Return the (x, y) coordinate for the center point of the cell that contains the specified text.  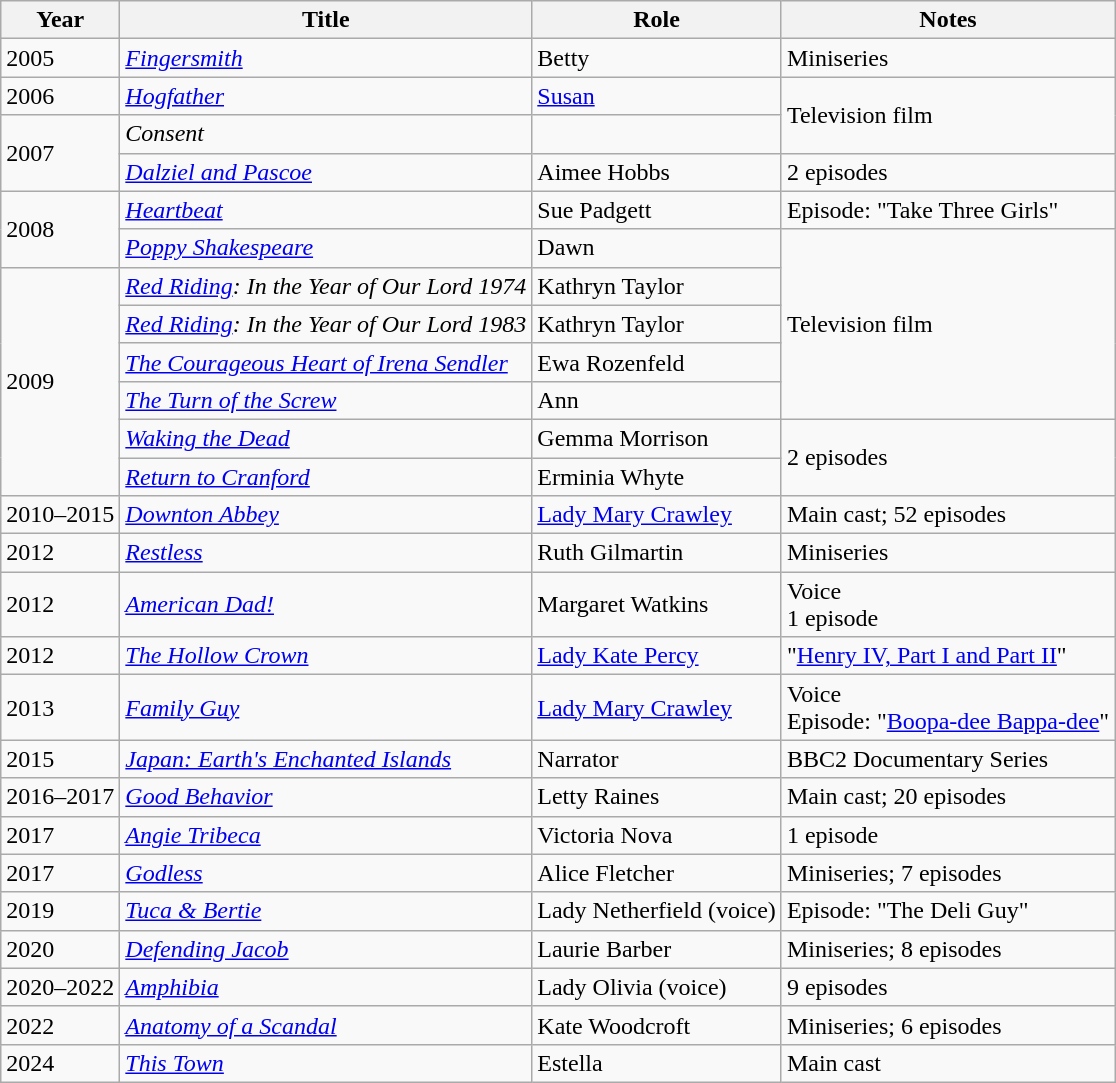
Lady Netherfield (voice) (657, 911)
2008 (60, 229)
Poppy Shakespeare (326, 248)
Ewa Rozenfeld (657, 362)
2020 (60, 949)
Role (657, 20)
BBC2 Documentary Series (948, 759)
Good Behavior (326, 797)
2013 (60, 708)
Letty Raines (657, 797)
Ruth Gilmartin (657, 553)
Notes (948, 20)
Red Riding: In the Year of Our Lord 1974 (326, 286)
Downton Abbey (326, 515)
Episode: "The Deli Guy" (948, 911)
Estella (657, 1063)
2024 (60, 1063)
Susan (657, 96)
Lady Kate Percy (657, 656)
Miniseries; 6 episodes (948, 1025)
Family Guy (326, 708)
Betty (657, 58)
2016–2017 (60, 797)
Episode: "Take Three Girls" (948, 210)
The Courageous Heart of Irena Sendler (326, 362)
Anatomy of a Scandal (326, 1025)
Restless (326, 553)
2020–2022 (60, 987)
American Dad! (326, 604)
This Town (326, 1063)
Consent (326, 134)
Angie Tribeca (326, 835)
2015 (60, 759)
Aimee Hobbs (657, 172)
The Hollow Crown (326, 656)
The Turn of the Screw (326, 400)
Amphibia (326, 987)
Sue Padgett (657, 210)
"Henry IV, Part I and Part II" (948, 656)
Kate Woodcroft (657, 1025)
Godless (326, 873)
Defending Jacob (326, 949)
2019 (60, 911)
Return to Cranford (326, 477)
Dalziel and Pascoe (326, 172)
Heartbeat (326, 210)
Margaret Watkins (657, 604)
2007 (60, 153)
Gemma Morrison (657, 438)
VoiceEpisode: "Boopa-dee Bappa-dee" (948, 708)
Main cast; 20 episodes (948, 797)
Voice1 episode (948, 604)
Main cast; 52 episodes (948, 515)
Tuca & Bertie (326, 911)
Alice Fletcher (657, 873)
1 episode (948, 835)
2006 (60, 96)
Title (326, 20)
2009 (60, 381)
Laurie Barber (657, 949)
2005 (60, 58)
Red Riding: In the Year of Our Lord 1983 (326, 324)
Fingersmith (326, 58)
Ann (657, 400)
Lady Olivia (voice) (657, 987)
Main cast (948, 1063)
Dawn (657, 248)
Year (60, 20)
Victoria Nova (657, 835)
Miniseries; 8 episodes (948, 949)
2022 (60, 1025)
Miniseries; 7 episodes (948, 873)
Erminia Whyte (657, 477)
Waking the Dead (326, 438)
9 episodes (948, 987)
Hogfather (326, 96)
2010–2015 (60, 515)
Japan: Earth's Enchanted Islands (326, 759)
Narrator (657, 759)
